Detect which cell encompasses the target text, then output its (x, y) center coordinate. 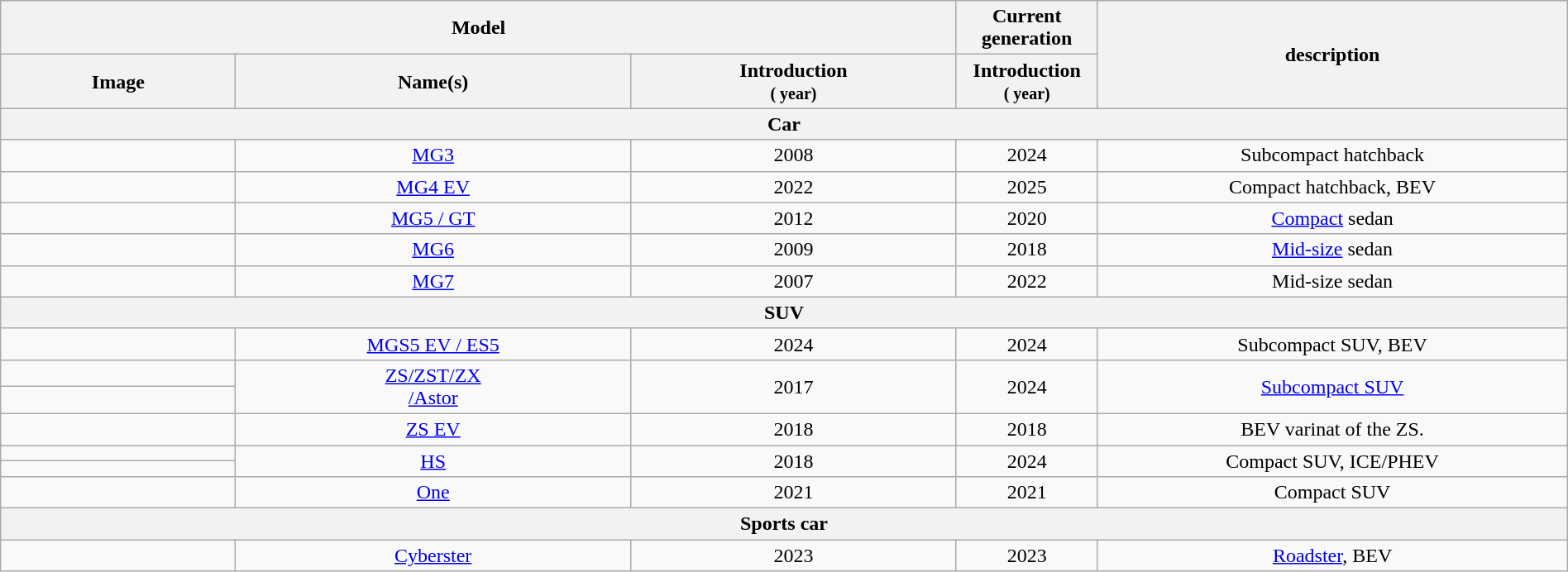
2012 (793, 218)
MG3 (433, 155)
description (1332, 55)
MG5 / GT (433, 218)
Image (118, 81)
Compact sedan (1332, 218)
Name(s) (433, 81)
2007 (793, 281)
2020 (1026, 218)
Compact SUV (1332, 493)
2009 (793, 250)
Model (479, 28)
One (433, 493)
HS (433, 460)
Compact hatchback, BEV (1332, 187)
ZS EV (433, 429)
SUV (784, 312)
MG7 (433, 281)
Subcompact SUV, BEV (1332, 344)
MG4 EV (433, 187)
BEV varinat of the ZS. (1332, 429)
Current generation (1026, 28)
Roadster, BEV (1332, 555)
2025 (1026, 187)
2008 (793, 155)
2017 (793, 387)
Cyberster (433, 555)
MGS5 EV / ES5 (433, 344)
Subcompact SUV (1332, 387)
Sports car (784, 524)
MG6 (433, 250)
Compact SUV, ICE/PHEV (1332, 460)
ZS/ZST/ZX/Astor (433, 387)
Subcompact hatchback (1332, 155)
Car (784, 124)
